Return the [X, Y] coordinate for the center point of the cell that contains the specified text.  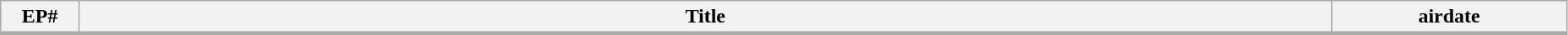
airdate [1449, 17]
Title [705, 17]
EP# [40, 17]
